Extract the [x, y] coordinate from the center of the cell holding the provided text.  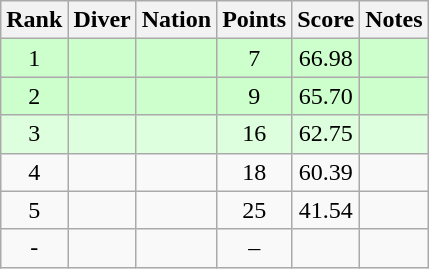
25 [254, 210]
Diver [102, 20]
41.54 [326, 210]
Points [254, 20]
66.98 [326, 58]
1 [34, 58]
Nation [176, 20]
18 [254, 172]
Score [326, 20]
3 [34, 134]
Notes [394, 20]
7 [254, 58]
60.39 [326, 172]
- [34, 248]
2 [34, 96]
65.70 [326, 96]
9 [254, 96]
16 [254, 134]
4 [34, 172]
62.75 [326, 134]
Rank [34, 20]
– [254, 248]
5 [34, 210]
